Return [X, Y] of the center of cell containing provided text 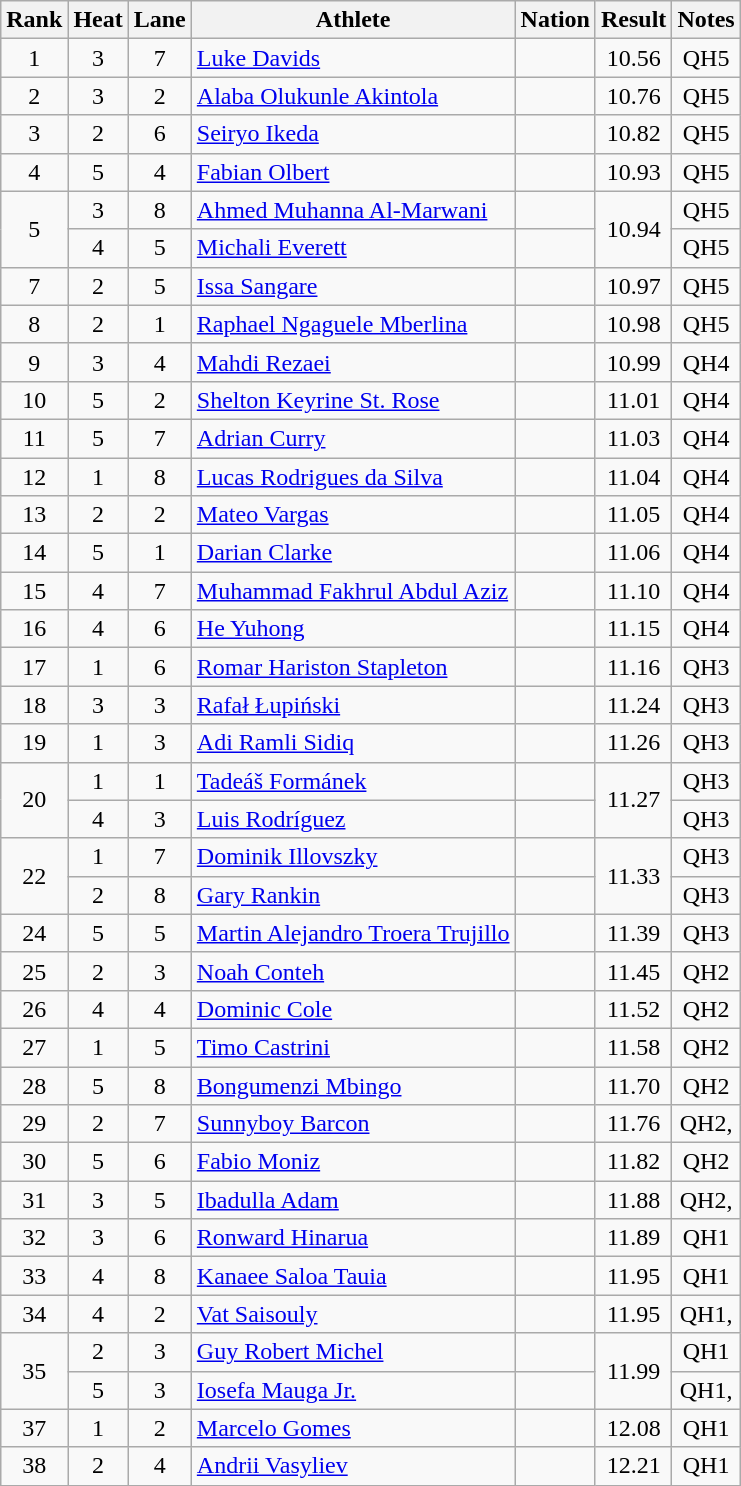
12 [34, 477]
Tadeáš Formánek [353, 781]
11.45 [633, 971]
Mahdi Rezaei [353, 362]
31 [34, 1200]
11.82 [633, 1162]
10.76 [633, 96]
Rank [34, 20]
Dominic Cole [353, 1009]
Mateo Vargas [353, 515]
Issa Sangare [353, 286]
Muhammad Fakhrul Abdul Aziz [353, 591]
16 [34, 629]
Iosefa Mauga Jr. [353, 1390]
Notes [706, 20]
Result [633, 20]
9 [34, 362]
Guy Robert Michel [353, 1352]
Martin Alejandro Troera Trujillo [353, 933]
11.10 [633, 591]
Lane [160, 20]
Fabio Moniz [353, 1162]
11.26 [633, 743]
11.33 [633, 876]
Darian Clarke [353, 553]
Sunnyboy Barcon [353, 1124]
22 [34, 876]
Romar Hariston Stapleton [353, 667]
20 [34, 800]
19 [34, 743]
11.15 [633, 629]
32 [34, 1238]
Bongumenzi Mbingo [353, 1085]
10.82 [633, 134]
37 [34, 1428]
11.58 [633, 1047]
11.89 [633, 1238]
10.99 [633, 362]
11.70 [633, 1085]
11.24 [633, 705]
11.16 [633, 667]
Nation [555, 20]
Raphael Ngaguele Mberlina [353, 324]
12.08 [633, 1428]
35 [34, 1371]
11 [34, 438]
He Yuhong [353, 629]
11.88 [633, 1200]
Luke Davids [353, 58]
Ronward Hinarua [353, 1238]
11.04 [633, 477]
11.06 [633, 553]
11.39 [633, 933]
11.27 [633, 800]
10.94 [633, 229]
25 [34, 971]
Athlete [353, 20]
11.76 [633, 1124]
Kanaee Saloa Tauia [353, 1276]
Marcelo Gomes [353, 1428]
Shelton Keyrine St. Rose [353, 400]
Fabian Olbert [353, 172]
Vat Saisouly [353, 1314]
15 [34, 591]
13 [34, 515]
Andrii Vasyliev [353, 1466]
29 [34, 1124]
26 [34, 1009]
Rafał Łupiński [353, 705]
Adrian Curry [353, 438]
Luis Rodríguez [353, 819]
Heat [98, 20]
38 [34, 1466]
10 [34, 400]
11.01 [633, 400]
Seiryo Ikeda [353, 134]
24 [34, 933]
12.21 [633, 1466]
33 [34, 1276]
10.97 [633, 286]
Noah Conteh [353, 971]
Ibadulla Adam [353, 1200]
Ahmed Muhanna Al-Marwani [353, 210]
18 [34, 705]
34 [34, 1314]
27 [34, 1047]
14 [34, 553]
28 [34, 1085]
Timo Castrini [353, 1047]
11.52 [633, 1009]
11.03 [633, 438]
Adi Ramli Sidiq [353, 743]
11.99 [633, 1371]
30 [34, 1162]
Lucas Rodrigues da Silva [353, 477]
Dominik Illovszky [353, 857]
10.56 [633, 58]
11.05 [633, 515]
Gary Rankin [353, 895]
10.98 [633, 324]
10.93 [633, 172]
Michali Everett [353, 248]
17 [34, 667]
Alaba Olukunle Akintola [353, 96]
